From the cell containing the given text, extract its center point as [X, Y] coordinate. 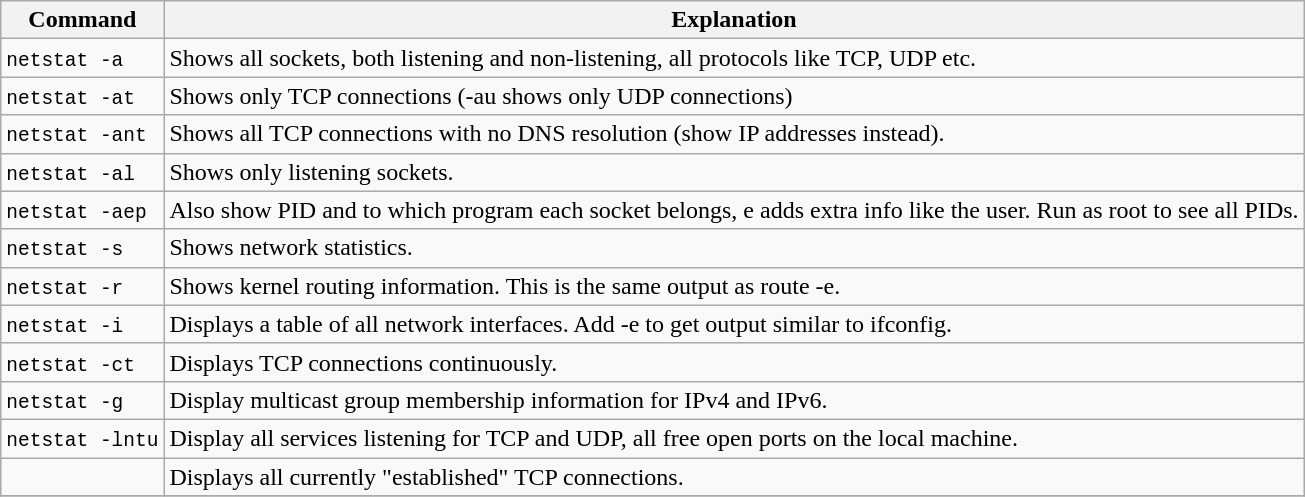
netstat -s [82, 248]
netstat -i [82, 324]
netstat -ct [82, 362]
netstat -aep [82, 210]
netstat -at [82, 96]
Shows only TCP connections (-au shows only UDP connections) [734, 96]
netstat -lntu [82, 438]
Displays a table of all network interfaces. Add -e to get output similar to ifconfig. [734, 324]
netstat -r [82, 286]
netstat -g [82, 400]
Display all services listening for TCP and UDP, all free open ports on the local machine. [734, 438]
Command [82, 20]
Shows only listening sockets. [734, 172]
Displays TCP connections continuously. [734, 362]
Shows all TCP connections with no DNS resolution (show IP addresses instead). [734, 134]
Explanation [734, 20]
Shows network statistics. [734, 248]
Shows kernel routing information. This is the same output as route -e. [734, 286]
netstat -ant [82, 134]
netstat -al [82, 172]
Shows all sockets, both listening and non-listening, all protocols like TCP, UDP etc. [734, 58]
Display multicast group membership information for IPv4 and IPv6. [734, 400]
Displays all currently "established" TCP connections. [734, 477]
Also show PID and to which program each socket belongs, e adds extra info like the user. Run as root to see all PIDs. [734, 210]
netstat -a [82, 58]
